Detect which cell encompasses the target text, then output its (X, Y) center coordinate. 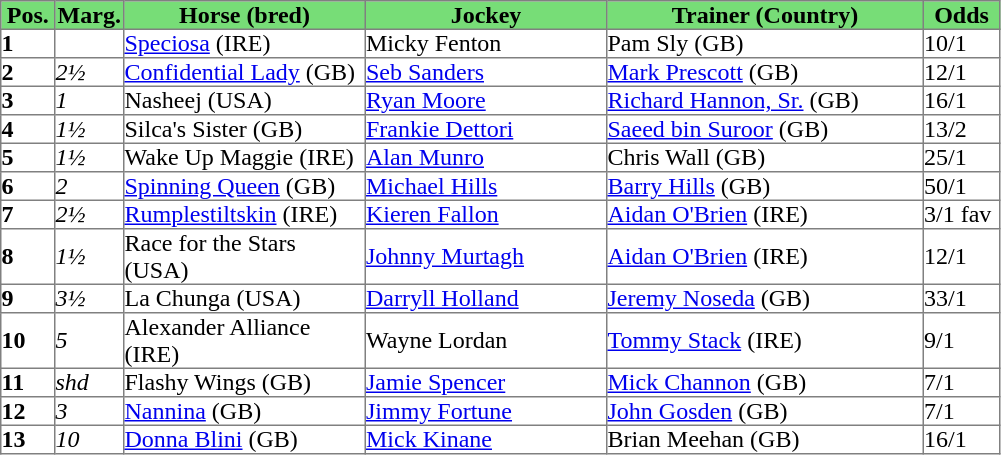
Saeed bin Suroor (GB) (765, 129)
Mick Channon (GB) (765, 382)
Rumplestiltskin (IRE) (245, 214)
50/1 (961, 186)
Kieren Fallon (486, 214)
Nannina (GB) (245, 411)
12 (28, 411)
13/2 (961, 129)
Seb Sanders (486, 72)
Wake Up Maggie (IRE) (245, 157)
Johnny Murtagh (486, 257)
Frankie Dettori (486, 129)
Mark Prescott (GB) (765, 72)
Brian Meehan (GB) (765, 439)
Confidential Lady (GB) (245, 72)
Richard Hannon, Sr. (GB) (765, 100)
3/1 fav (961, 214)
Ryan Moore (486, 100)
Jimmy Fortune (486, 411)
33/1 (961, 298)
4 (28, 129)
Mick Kinane (486, 439)
Chris Wall (GB) (765, 157)
Pam Sly (GB) (765, 43)
Horse (bred) (245, 15)
Trainer (Country) (765, 15)
Speciosa (IRE) (245, 43)
Jeremy Noseda (GB) (765, 298)
6 (28, 186)
Micky Fenton (486, 43)
Darryll Holland (486, 298)
John Gosden (GB) (765, 411)
3½ (90, 298)
9 (28, 298)
shd (90, 382)
Jamie Spencer (486, 382)
La Chunga (USA) (245, 298)
Race for the Stars (USA) (245, 257)
8 (28, 257)
Jockey (486, 15)
Flashy Wings (GB) (245, 382)
9/1 (961, 341)
Pos. (28, 15)
25/1 (961, 157)
Odds (961, 15)
Barry Hills (GB) (765, 186)
11 (28, 382)
Michael Hills (486, 186)
Donna Blini (GB) (245, 439)
10/1 (961, 43)
13 (28, 439)
Spinning Queen (GB) (245, 186)
Wayne Lordan (486, 341)
Tommy Stack (IRE) (765, 341)
Silca's Sister (GB) (245, 129)
Alexander Alliance (IRE) (245, 341)
7 (28, 214)
Alan Munro (486, 157)
Marg. (90, 15)
Nasheej (USA) (245, 100)
